Output the (x, y) coordinate of the center of the cell containing the given text.  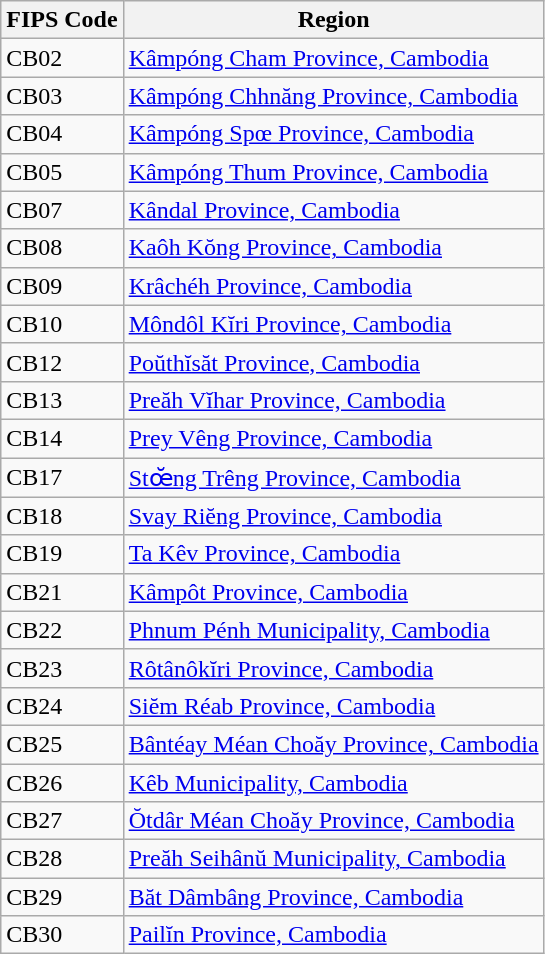
Kaôh Kŏng Province, Cambodia (334, 248)
CB28 (62, 859)
Kâmpóng Chhnăng Province, Cambodia (334, 96)
CB03 (62, 96)
CB18 (62, 516)
Kêb Municipality, Cambodia (334, 783)
Krâchéh Province, Cambodia (334, 286)
CB04 (62, 134)
CB22 (62, 630)
CB23 (62, 668)
CB19 (62, 554)
Preăh Seihânŭ Municipality, Cambodia (334, 859)
CB02 (62, 58)
Rôtânôkĭri Province, Cambodia (334, 668)
Môndôl Kĭri Province, Cambodia (334, 324)
Bântéay Méan Choăy Province, Cambodia (334, 744)
Băt Dâmbâng Province, Cambodia (334, 897)
Pailĭn Province, Cambodia (334, 935)
CB30 (62, 935)
CB29 (62, 897)
Region (334, 20)
Kâmpóng Spœ Province, Cambodia (334, 134)
CB25 (62, 744)
CB21 (62, 592)
CB24 (62, 706)
Kâmpóng Cham Province, Cambodia (334, 58)
Ŏtdâr Méan Choăy Province, Cambodia (334, 821)
CB26 (62, 783)
CB17 (62, 478)
CB07 (62, 210)
CB13 (62, 400)
Stœ̆ng Trêng Province, Cambodia (334, 478)
Kândal Province, Cambodia (334, 210)
Siĕm Réab Province, Cambodia (334, 706)
CB27 (62, 821)
Ta Kêv Province, Cambodia (334, 554)
CB08 (62, 248)
Poŭthĭsăt Province, Cambodia (334, 362)
CB05 (62, 172)
Phnum Pénh Municipality, Cambodia (334, 630)
CB10 (62, 324)
Kâmpôt Province, Cambodia (334, 592)
Preăh Vĭhar Province, Cambodia (334, 400)
Svay Riĕng Province, Cambodia (334, 516)
CB14 (62, 438)
FIPS Code (62, 20)
Prey Vêng Province, Cambodia (334, 438)
CB12 (62, 362)
Kâmpóng Thum Province, Cambodia (334, 172)
CB09 (62, 286)
